Locate the cell with the specified text and output its [x, y] center coordinate. 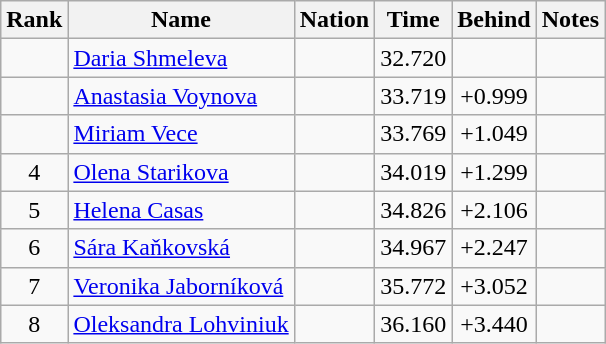
Anastasia Voynova [181, 96]
+0.999 [494, 96]
Nation [334, 20]
Name [181, 20]
Veronika Jaborníková [181, 286]
33.719 [414, 96]
+3.052 [494, 286]
Oleksandra Lohviniuk [181, 324]
32.720 [414, 58]
5 [34, 210]
+1.299 [494, 172]
33.769 [414, 134]
Helena Casas [181, 210]
+2.247 [494, 248]
4 [34, 172]
Behind [494, 20]
34.019 [414, 172]
Sára Kaňkovská [181, 248]
35.772 [414, 286]
Miriam Vece [181, 134]
34.826 [414, 210]
Time [414, 20]
34.967 [414, 248]
+3.440 [494, 324]
6 [34, 248]
+2.106 [494, 210]
Daria Shmeleva [181, 58]
Notes [570, 20]
Olena Starikova [181, 172]
36.160 [414, 324]
7 [34, 286]
Rank [34, 20]
8 [34, 324]
+1.049 [494, 134]
